From the cell containing the given text, extract its center point as [X, Y] coordinate. 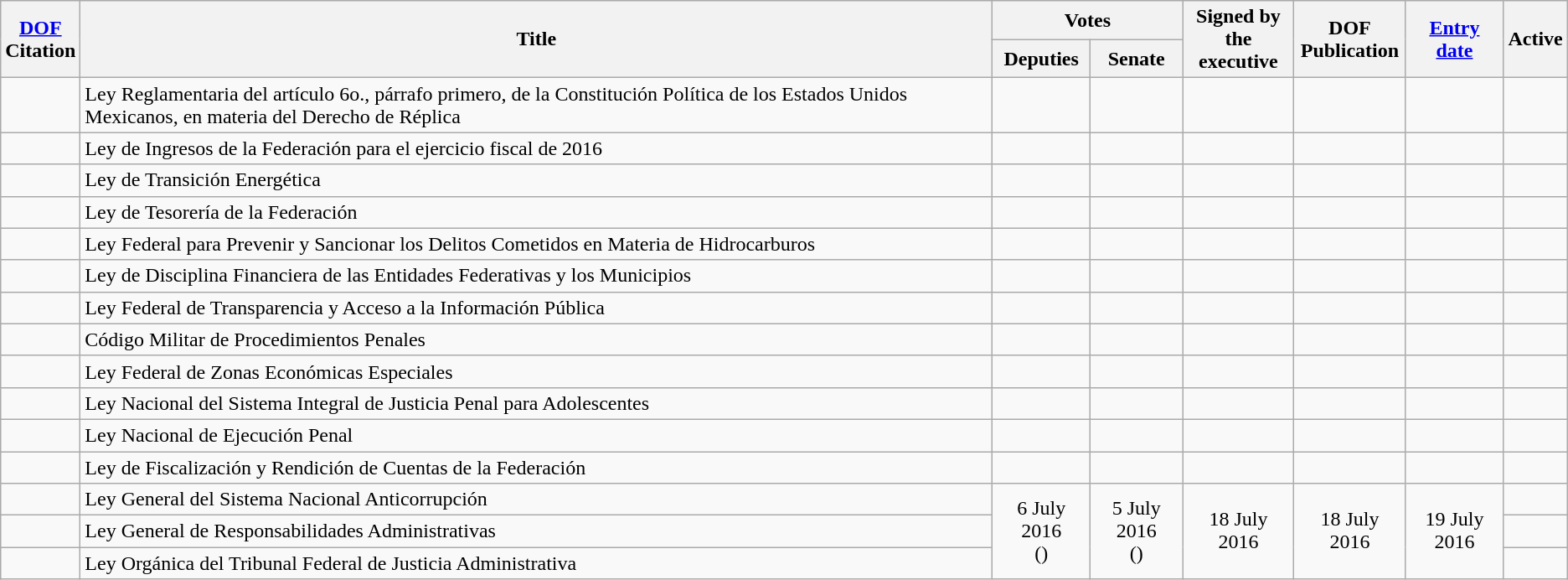
Senate [1136, 59]
Ley Orgánica del Tribunal Federal de Justicia Administrativa [536, 563]
Entry date [1454, 39]
Ley Federal de Zonas Económicas Especiales [536, 371]
Ley General del Sistema Nacional Anticorrupción [536, 500]
Ley de Fiscalización y Rendición de Cuentas de la Federación [536, 467]
Active [1535, 39]
Ley de Tesorería de la Federación [536, 212]
Ley Reglamentaria del artículo 6o., párrafo primero, de la Constitución Política de los Estados Unidos Mexicanos, en materia del Derecho de Réplica [536, 106]
Deputies [1042, 59]
Ley General de Responsabilidades Administrativas [536, 531]
Ley Nacional de Ejecución Penal [536, 435]
Votes [1087, 20]
DOF Citation [40, 39]
DOF Publication [1350, 39]
Código Militar de Procedimientos Penales [536, 339]
Signed by the executive [1238, 39]
Ley Federal de Transparencia y Acceso a la Información Pública [536, 308]
6 July 2016 () [1042, 531]
Title [536, 39]
Ley de Transición Energética [536, 180]
Ley Nacional del Sistema Integral de Justicia Penal para Adolescentes [536, 403]
Ley de Ingresos de la Federación para el ejercicio fiscal de 2016 [536, 148]
5 July 2016 () [1136, 531]
Ley Federal para Prevenir y Sancionar los Delitos Cometidos en Materia de Hidrocarburos [536, 244]
19 July 2016 [1454, 531]
Ley de Disciplina Financiera de las Entidades Federativas y los Municipios [536, 276]
